Find where the given text appears and provide that cell's center as [X, Y] coordinate. 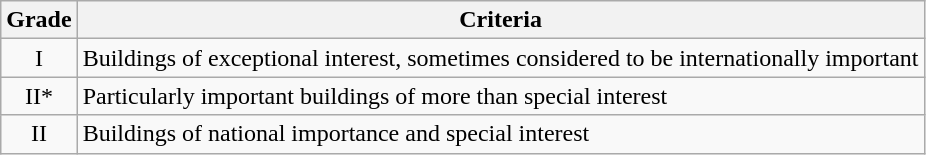
Criteria [500, 20]
Buildings of exceptional interest, sometimes considered to be internationally important [500, 58]
II* [39, 96]
II [39, 134]
Buildings of national importance and special interest [500, 134]
I [39, 58]
Grade [39, 20]
Particularly important buildings of more than special interest [500, 96]
